Scan for the cell matching the given text and deliver its (x, y) coordinate at center. 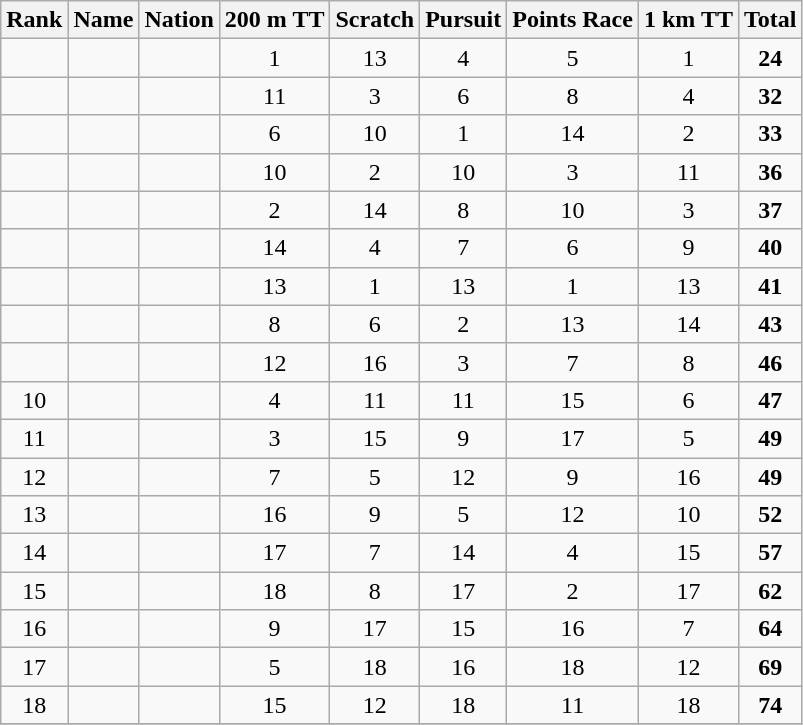
200 m TT (274, 20)
57 (770, 553)
Rank (34, 20)
74 (770, 705)
33 (770, 134)
24 (770, 58)
47 (770, 400)
36 (770, 172)
52 (770, 515)
37 (770, 210)
43 (770, 324)
Pursuit (464, 20)
Name (104, 20)
40 (770, 248)
Total (770, 20)
64 (770, 629)
Nation (179, 20)
62 (770, 591)
46 (770, 362)
32 (770, 96)
41 (770, 286)
Points Race (573, 20)
69 (770, 667)
1 km TT (688, 20)
Scratch (375, 20)
